Return (x, y) of the center of cell containing provided text 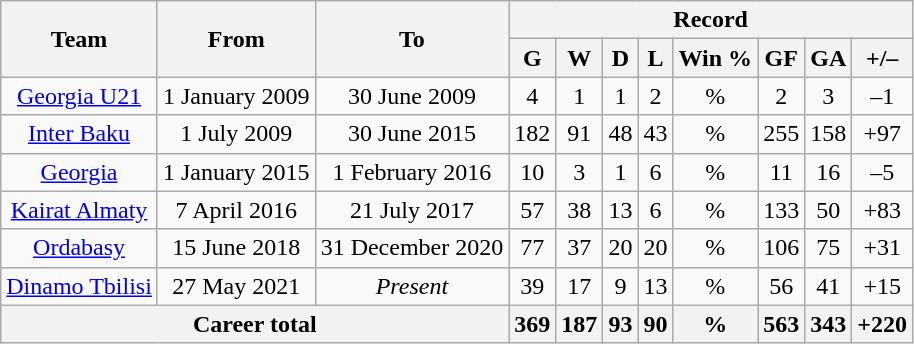
38 (580, 210)
W (580, 58)
182 (532, 134)
75 (828, 248)
21 July 2017 (412, 210)
27 May 2021 (236, 286)
Present (412, 286)
Record (711, 20)
+97 (882, 134)
56 (782, 286)
41 (828, 286)
16 (828, 172)
+83 (882, 210)
L (656, 58)
343 (828, 324)
GA (828, 58)
To (412, 39)
15 June 2018 (236, 248)
G (532, 58)
7 April 2016 (236, 210)
10 (532, 172)
Career total (255, 324)
Kairat Almaty (80, 210)
31 December 2020 (412, 248)
Ordabasy (80, 248)
1 July 2009 (236, 134)
+/– (882, 58)
43 (656, 134)
11 (782, 172)
93 (620, 324)
133 (782, 210)
91 (580, 134)
Win % (716, 58)
+220 (882, 324)
GF (782, 58)
48 (620, 134)
50 (828, 210)
187 (580, 324)
563 (782, 324)
+31 (882, 248)
39 (532, 286)
1 January 2009 (236, 96)
Georgia U21 (80, 96)
1 February 2016 (412, 172)
From (236, 39)
369 (532, 324)
17 (580, 286)
106 (782, 248)
–5 (882, 172)
77 (532, 248)
255 (782, 134)
57 (532, 210)
90 (656, 324)
Dinamo Tbilisi (80, 286)
+15 (882, 286)
4 (532, 96)
Inter Baku (80, 134)
Georgia (80, 172)
30 June 2015 (412, 134)
D (620, 58)
–1 (882, 96)
37 (580, 248)
Team (80, 39)
30 June 2009 (412, 96)
1 January 2015 (236, 172)
9 (620, 286)
158 (828, 134)
